Provide the [x, y] coordinate of the cell's center where the given text is located.  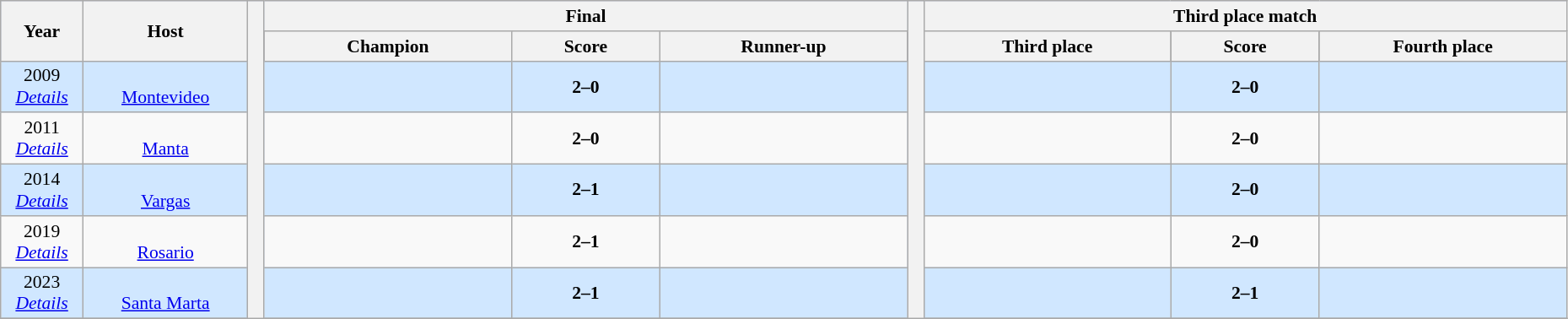
Host [165, 30]
Manta [165, 138]
2014Details [42, 191]
Third place match [1245, 16]
2023Details [42, 294]
Santa Marta [165, 294]
Vargas [165, 191]
Third place [1048, 46]
Year [42, 30]
Rosario [165, 241]
Final [585, 16]
2009Details [42, 86]
2011Details [42, 138]
Champion [388, 46]
Runner-up [783, 46]
2019Details [42, 241]
Fourth place [1442, 46]
Montevideo [165, 86]
